Identify which cell holds the provided text, then report its [X, Y] central coordinate. 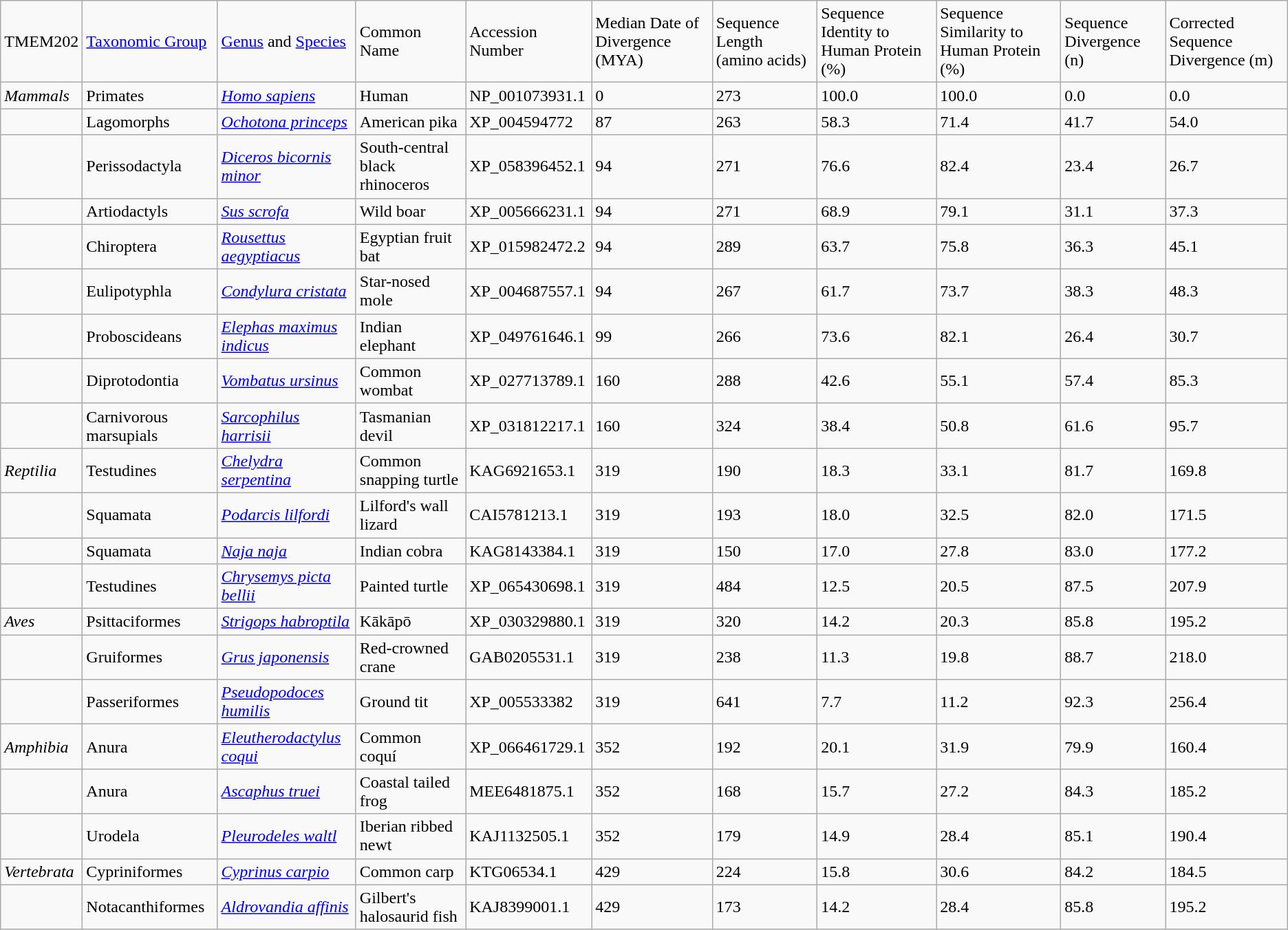
Sarcophilus harrisii [286, 425]
79.1 [999, 211]
87 [652, 122]
169.8 [1226, 471]
324 [764, 425]
20.1 [877, 747]
160.4 [1226, 747]
30.6 [999, 872]
19.8 [999, 658]
GAB0205531.1 [528, 658]
XP_005533382 [528, 702]
KAJ8399001.1 [528, 907]
20.5 [999, 586]
XP_031812217.1 [528, 425]
55.1 [999, 381]
42.6 [877, 381]
289 [764, 246]
Taxonomic Group [150, 41]
177.2 [1226, 551]
KAG6921653.1 [528, 471]
26.4 [1113, 336]
Common snapping turtle [410, 471]
92.3 [1113, 702]
XP_027713789.1 [528, 381]
68.9 [877, 211]
61.6 [1113, 425]
79.9 [1113, 747]
Common wombat [410, 381]
73.7 [999, 292]
TMEM202 [41, 41]
Condylura cristata [286, 292]
15.7 [877, 791]
85.1 [1113, 836]
MEE6481875.1 [528, 791]
27.2 [999, 791]
18.3 [877, 471]
484 [764, 586]
American pika [410, 122]
238 [764, 658]
95.7 [1226, 425]
320 [764, 622]
Podarcis lilfordi [286, 515]
Notacanthiformes [150, 907]
Star-nosed mole [410, 292]
Rousettus aegyptiacus [286, 246]
Genus and Species [286, 41]
Homo sapiens [286, 96]
185.2 [1226, 791]
Pleurodeles waltl [286, 836]
Sequence Length (amino acids) [764, 41]
Amphibia [41, 747]
218.0 [1226, 658]
Urodela [150, 836]
KAG8143384.1 [528, 551]
15.8 [877, 872]
12.5 [877, 586]
73.6 [877, 336]
Ground tit [410, 702]
Tasmanian devil [410, 425]
63.7 [877, 246]
288 [764, 381]
Gruiformes [150, 658]
87.5 [1113, 586]
Common Name [410, 41]
KAJ1132505.1 [528, 836]
Grus japonensis [286, 658]
NP_001073931.1 [528, 96]
36.3 [1113, 246]
Vertebrata [41, 872]
224 [764, 872]
50.8 [999, 425]
273 [764, 96]
Ascaphus truei [286, 791]
11.2 [999, 702]
Common coquí [410, 747]
17.0 [877, 551]
Perissodactyla [150, 166]
85.3 [1226, 381]
Strigops habroptila [286, 622]
Eleutherodactylus coqui [286, 747]
256.4 [1226, 702]
Egyptian fruit bat [410, 246]
Reptilia [41, 471]
Sequence Similarity to Human Protein (%) [999, 41]
South-central black rhinoceros [410, 166]
Aves [41, 622]
XP_030329880.1 [528, 622]
190 [764, 471]
192 [764, 747]
193 [764, 515]
XP_004594772 [528, 122]
171.5 [1226, 515]
Artiodactyls [150, 211]
84.2 [1113, 872]
38.3 [1113, 292]
81.7 [1113, 471]
Kākāpō [410, 622]
Indian cobra [410, 551]
82.1 [999, 336]
Chiroptera [150, 246]
99 [652, 336]
Psittaciformes [150, 622]
0 [652, 96]
Common carp [410, 872]
Ochotona princeps [286, 122]
11.3 [877, 658]
Cyprinus carpio [286, 872]
88.7 [1113, 658]
XP_049761646.1 [528, 336]
267 [764, 292]
Chelydra serpentina [286, 471]
Carnivorous marsupials [150, 425]
184.5 [1226, 872]
150 [764, 551]
168 [764, 791]
31.9 [999, 747]
33.1 [999, 471]
83.0 [1113, 551]
61.7 [877, 292]
Diceros bicornis minor [286, 166]
Accession Number [528, 41]
XP_015982472.2 [528, 246]
45.1 [1226, 246]
Human [410, 96]
Red-crowned crane [410, 658]
41.7 [1113, 122]
Coastal tailed frog [410, 791]
Lagomorphs [150, 122]
Chrysemys picta bellii [286, 586]
31.1 [1113, 211]
Wild boar [410, 211]
CAI5781213.1 [528, 515]
KTG06534.1 [528, 872]
Iberian ribbed newt [410, 836]
Primates [150, 96]
Lilford's wall lizard [410, 515]
18.0 [877, 515]
179 [764, 836]
Passeriformes [150, 702]
75.8 [999, 246]
Eulipotyphla [150, 292]
20.3 [999, 622]
Cypriniformes [150, 872]
XP_005666231.1 [528, 211]
76.6 [877, 166]
XP_065430698.1 [528, 586]
57.4 [1113, 381]
82.4 [999, 166]
Gilbert's halosaurid fish [410, 907]
84.3 [1113, 791]
Sus scrofa [286, 211]
23.4 [1113, 166]
26.7 [1226, 166]
Elephas maximus indicus [286, 336]
266 [764, 336]
30.7 [1226, 336]
Pseudopodoces humilis [286, 702]
Naja naja [286, 551]
173 [764, 907]
38.4 [877, 425]
Sequence Identity to Human Protein (%) [877, 41]
Painted turtle [410, 586]
Vombatus ursinus [286, 381]
14.9 [877, 836]
263 [764, 122]
82.0 [1113, 515]
Corrected Sequence Divergence (m) [1226, 41]
71.4 [999, 122]
XP_004687557.1 [528, 292]
Aldrovandia affinis [286, 907]
Mammals [41, 96]
7.7 [877, 702]
37.3 [1226, 211]
190.4 [1226, 836]
Median Date of Divergence (MYA) [652, 41]
32.5 [999, 515]
XP_066461729.1 [528, 747]
48.3 [1226, 292]
54.0 [1226, 122]
Indian elephant [410, 336]
27.8 [999, 551]
Sequence Divergence (n) [1113, 41]
XP_058396452.1 [528, 166]
58.3 [877, 122]
Proboscideans [150, 336]
Diprotodontia [150, 381]
641 [764, 702]
207.9 [1226, 586]
